Return (x, y) of the center of cell containing provided text 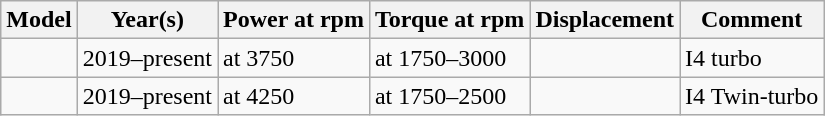
Model (39, 20)
Year(s) (147, 20)
at 1750–3000 (449, 58)
Comment (752, 20)
Displacement (605, 20)
at 4250 (294, 96)
at 1750–2500 (449, 96)
at 3750 (294, 58)
I4 Twin-turbo (752, 96)
Power at rpm (294, 20)
I4 turbo (752, 58)
Torque at rpm (449, 20)
